For the text-containing cell, return its midpoint in [x, y] coordinate format. 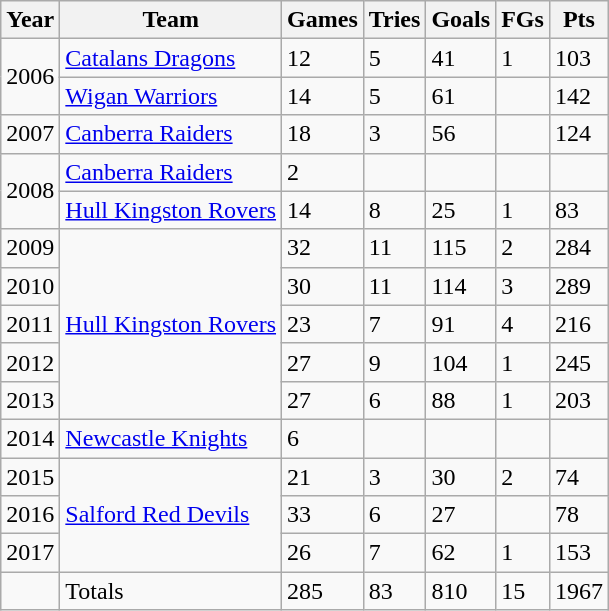
FGs [523, 20]
203 [578, 400]
23 [323, 324]
103 [578, 58]
Team [171, 20]
810 [461, 591]
2009 [30, 248]
153 [578, 553]
21 [323, 477]
2015 [30, 477]
61 [461, 96]
Pts [578, 20]
2012 [30, 362]
32 [323, 248]
41 [461, 58]
2007 [30, 134]
115 [461, 248]
289 [578, 286]
62 [461, 553]
74 [578, 477]
4 [523, 324]
2010 [30, 286]
2006 [30, 77]
Salford Red Devils [171, 515]
2016 [30, 515]
78 [578, 515]
56 [461, 134]
2014 [30, 438]
124 [578, 134]
91 [461, 324]
285 [323, 591]
88 [461, 400]
142 [578, 96]
2017 [30, 553]
Games [323, 20]
2011 [30, 324]
12 [323, 58]
Tries [394, 20]
Year [30, 20]
2013 [30, 400]
25 [461, 210]
104 [461, 362]
15 [523, 591]
2008 [30, 191]
Wigan Warriors [171, 96]
Catalans Dragons [171, 58]
8 [394, 210]
1967 [578, 591]
9 [394, 362]
114 [461, 286]
245 [578, 362]
216 [578, 324]
284 [578, 248]
18 [323, 134]
33 [323, 515]
Totals [171, 591]
26 [323, 553]
Newcastle Knights [171, 438]
Goals [461, 20]
